Detect which cell encompasses the target text, then output its [X, Y] center coordinate. 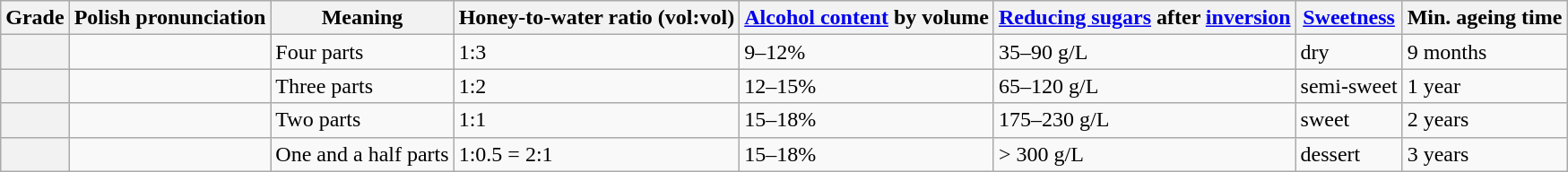
sweet [1348, 120]
dessert [1348, 154]
9 months [1485, 52]
3 years [1485, 154]
12–15% [867, 86]
2 years [1485, 120]
Min. ageing time [1485, 18]
One and a half parts [362, 154]
Alcohol content by volume [867, 18]
Honey-to-water ratio (vol:vol) [597, 18]
1:2 [597, 86]
Reducing sugars after inversion [1144, 18]
Two parts [362, 120]
> 300 g/L [1144, 154]
Sweetness [1348, 18]
Three parts [362, 86]
1 year [1485, 86]
9–12% [867, 52]
Polish pronunciation [170, 18]
1:1 [597, 120]
35–90 g/L [1144, 52]
Meaning [362, 18]
dry [1348, 52]
Four parts [362, 52]
Grade [35, 18]
1:3 [597, 52]
175–230 g/L [1144, 120]
65–120 g/L [1144, 86]
semi-sweet [1348, 86]
1:0.5 = 2:1 [597, 154]
